Determine the [X, Y] coordinate at the center of the cell enclosing the given text.  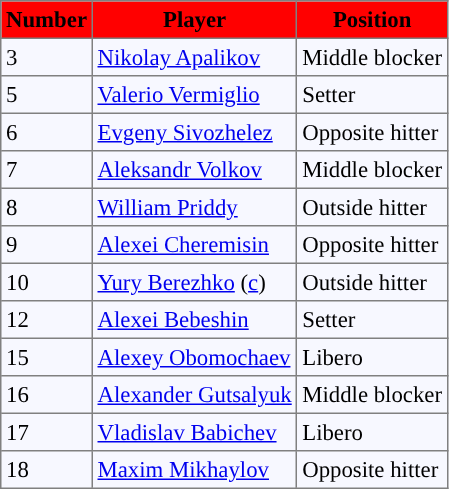
12 [47, 320]
Evgeny Sivozhelez [194, 132]
Valerio Vermiglio [194, 95]
Alexander Gutsalyuk [194, 395]
18 [47, 470]
9 [47, 245]
Maxim Mikhaylov [194, 470]
Alexei Bebeshin [194, 320]
Position [372, 20]
Player [194, 20]
10 [47, 282]
Alexei Cheremisin [194, 245]
Number [47, 20]
Vladislav Babichev [194, 432]
5 [47, 95]
Yury Berezhko (c) [194, 282]
Alexey Obomochaev [194, 357]
16 [47, 395]
3 [47, 57]
Aleksandr Volkov [194, 170]
Nikolay Apalikov [194, 57]
17 [47, 432]
6 [47, 132]
William Priddy [194, 207]
15 [47, 357]
7 [47, 170]
8 [47, 207]
